Return the [X, Y] coordinate for the center point of the cell that contains the specified text.  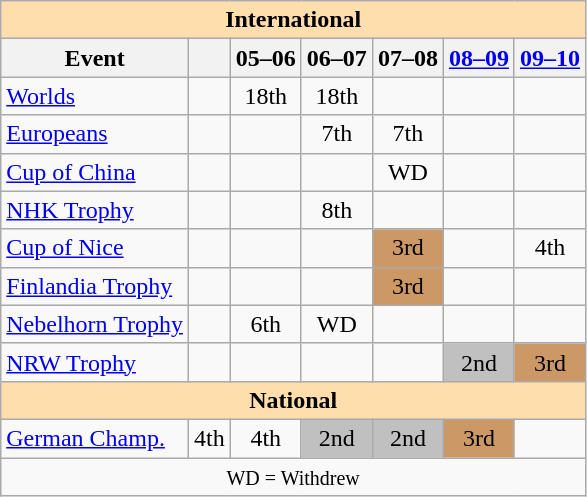
05–06 [266, 58]
NHK Trophy [95, 210]
6th [266, 324]
Cup of Nice [95, 248]
NRW Trophy [95, 362]
Cup of China [95, 172]
WD = Withdrew [294, 477]
Europeans [95, 134]
06–07 [336, 58]
German Champ. [95, 438]
09–10 [550, 58]
National [294, 400]
Nebelhorn Trophy [95, 324]
Worlds [95, 96]
Event [95, 58]
08–09 [478, 58]
07–08 [408, 58]
International [294, 20]
Finlandia Trophy [95, 286]
8th [336, 210]
